Determine the [X, Y] coordinate at the center of the cell enclosing the given text.  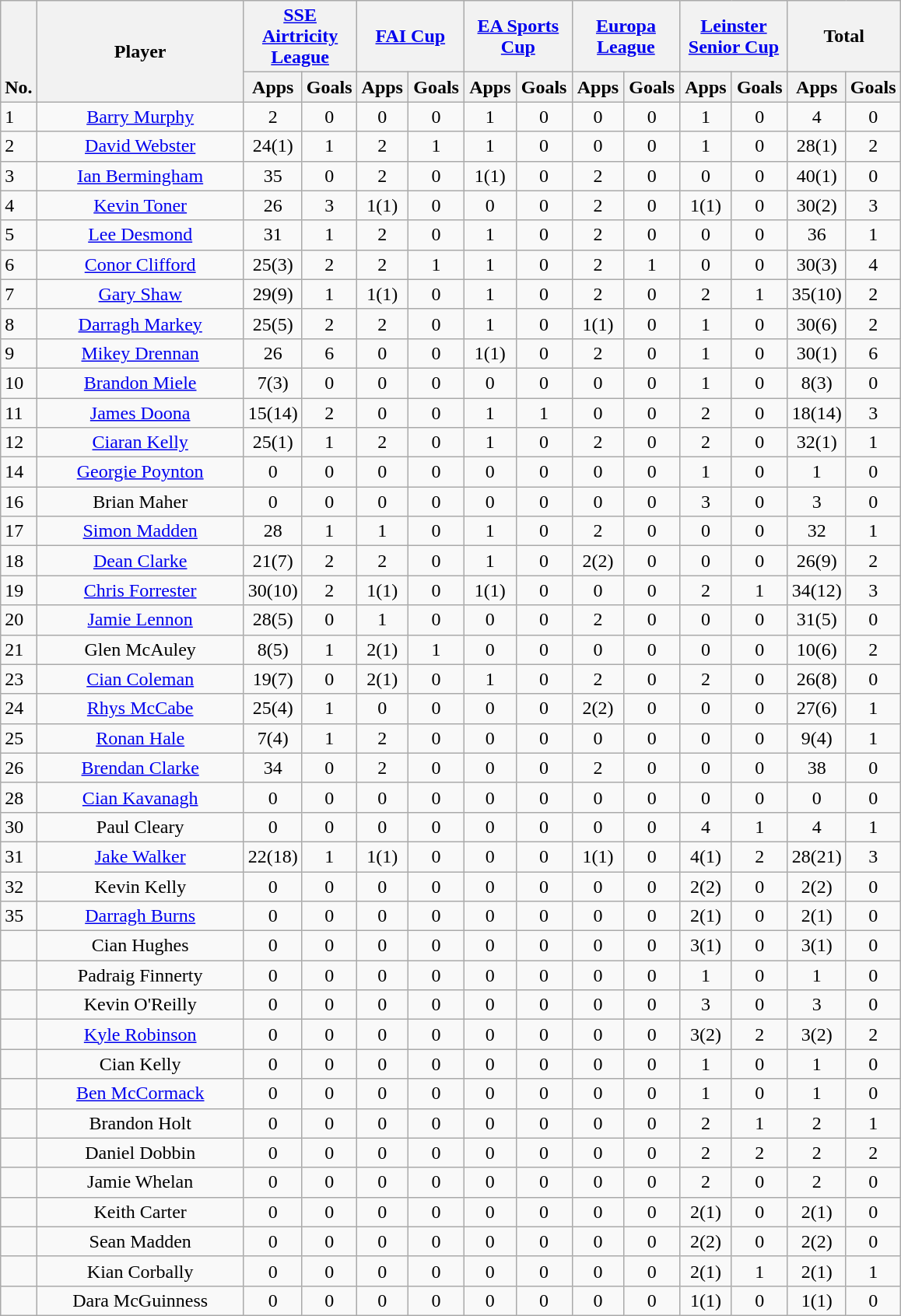
30(1) [817, 353]
Gary Shaw [140, 294]
Dean Clarke [140, 561]
Cian Kavanagh [140, 797]
Darragh Markey [140, 324]
30 [19, 827]
FAI Cup [411, 37]
32(1) [817, 443]
Ciaran Kelly [140, 443]
9 [19, 353]
18 [19, 561]
30(6) [817, 324]
25(5) [272, 324]
Cian Kelly [140, 1064]
Ronan Hale [140, 738]
SSE Airtricity League [300, 37]
Ben McCormack [140, 1094]
36 [817, 235]
7(3) [272, 383]
27(6) [817, 709]
24 [19, 709]
10(6) [817, 649]
19 [19, 590]
17 [19, 531]
Player [140, 51]
7 [19, 294]
34 [272, 768]
25 [19, 738]
Darragh Burns [140, 916]
24(1) [272, 146]
Lee Desmond [140, 235]
23 [19, 679]
Europa League [626, 37]
No. [19, 51]
Simon Madden [140, 531]
Cian Coleman [140, 679]
28(5) [272, 620]
Sean Madden [140, 1241]
31(5) [817, 620]
9(4) [817, 738]
30(3) [817, 264]
Jamie Lennon [140, 620]
25(4) [272, 709]
Glen McAuley [140, 649]
30(2) [817, 205]
Georgie Poynton [140, 472]
25(3) [272, 264]
Paul Cleary [140, 827]
Cian Hughes [140, 946]
16 [19, 502]
26(9) [817, 561]
21 [19, 649]
40(1) [817, 176]
8 [19, 324]
12 [19, 443]
Keith Carter [140, 1212]
Brian Maher [140, 502]
34(12) [817, 590]
Kian Corbally [140, 1271]
38 [817, 768]
David Webster [140, 146]
8(3) [817, 383]
Ian Bermingham [140, 176]
30(10) [272, 590]
Total [843, 37]
7(4) [272, 738]
28(1) [817, 146]
Jake Walker [140, 856]
Brendan Clarke [140, 768]
Mikey Drennan [140, 353]
5 [19, 235]
25(1) [272, 443]
Kevin Toner [140, 205]
Kevin Kelly [140, 886]
Brandon Miele [140, 383]
15(14) [272, 413]
21(7) [272, 561]
Dara McGuinness [140, 1300]
Chris Forrester [140, 590]
Rhys McCabe [140, 709]
Kevin O'Reilly [140, 1005]
10 [19, 383]
11 [19, 413]
28(21) [817, 856]
35(10) [817, 294]
22(18) [272, 856]
18(14) [817, 413]
Padraig Finnerty [140, 975]
26(8) [817, 679]
EA Sports Cup [518, 37]
James Doona [140, 413]
Leinster Senior Cup [734, 37]
Brandon Holt [140, 1123]
14 [19, 472]
29(9) [272, 294]
4(1) [706, 856]
Conor Clifford [140, 264]
Barry Murphy [140, 117]
8(5) [272, 649]
20 [19, 620]
Daniel Dobbin [140, 1153]
Jamie Whelan [140, 1182]
Kyle Robinson [140, 1034]
19(7) [272, 679]
